Pinpoint the cell where the given text exists, returning its [X, Y] midpoint coordinate. 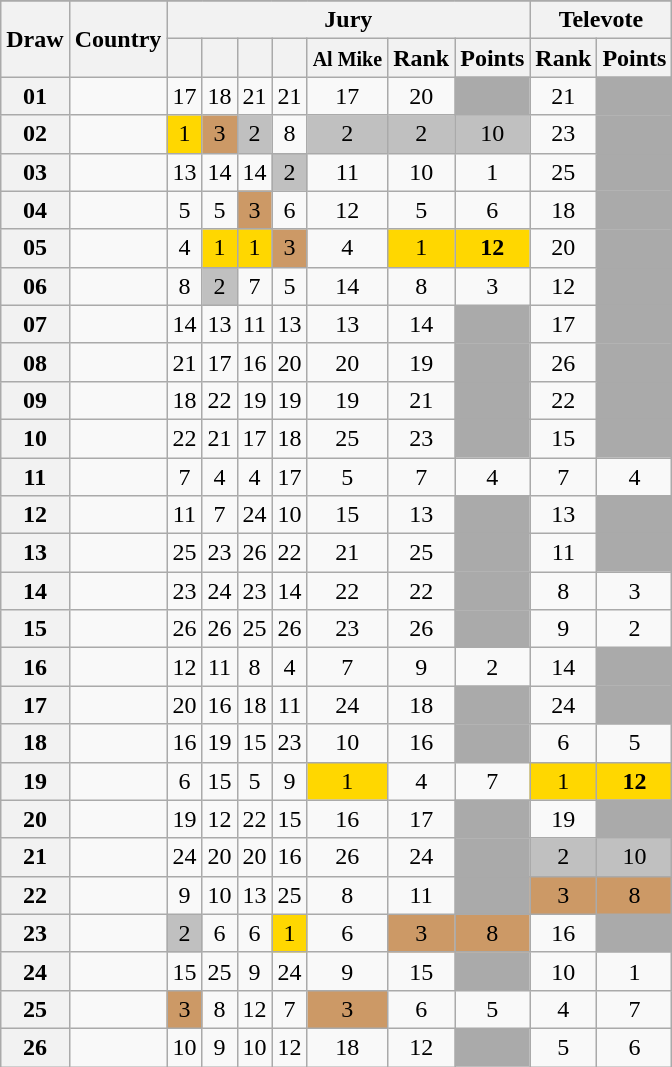
06 [35, 286]
Draw [35, 39]
Country [118, 39]
09 [35, 400]
04 [35, 210]
05 [35, 248]
Televote [601, 20]
02 [35, 134]
03 [35, 172]
01 [35, 96]
07 [35, 324]
Jury [348, 20]
08 [35, 362]
Al Mike [347, 58]
